Locate the cell with the specified text and output its [X, Y] center coordinate. 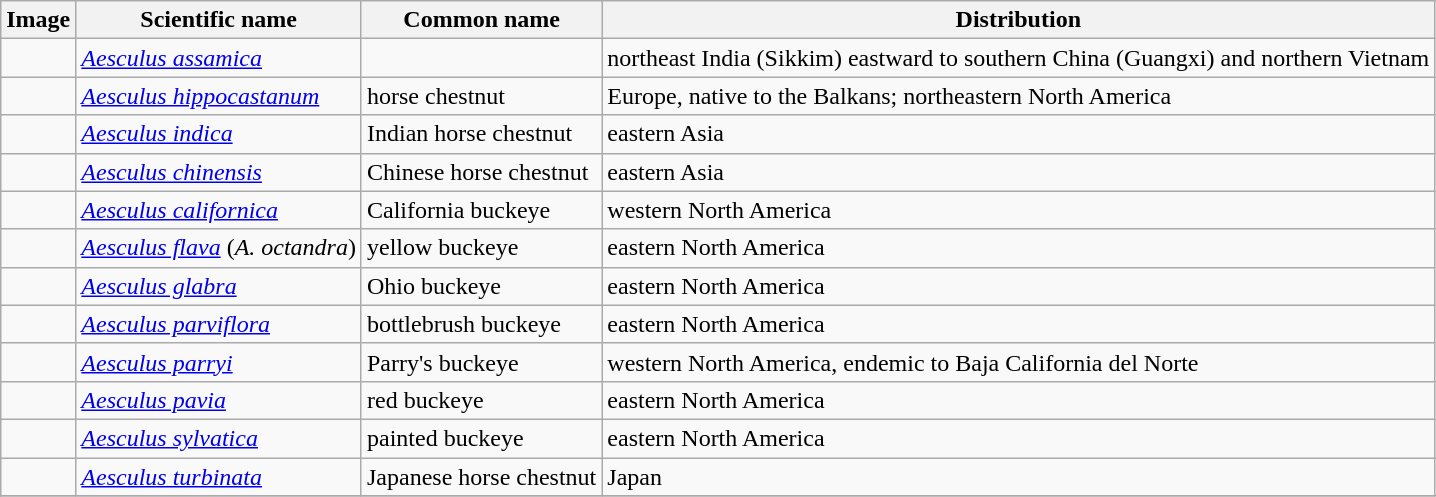
Aesculus flava (A. octandra) [219, 248]
Aesculus indica [219, 134]
Distribution [1018, 20]
California buckeye [481, 210]
Chinese horse chestnut [481, 172]
Common name [481, 20]
Aesculus pavia [219, 400]
Europe, native to the Balkans; northeastern North America [1018, 96]
Aesculus parviflora [219, 324]
Japan [1018, 477]
Aesculus sylvatica [219, 438]
red buckeye [481, 400]
Aesculus californica [219, 210]
horse chestnut [481, 96]
yellow buckeye [481, 248]
bottlebrush buckeye [481, 324]
western North America, endemic to Baja California del Norte [1018, 362]
painted buckeye [481, 438]
Aesculus parryi [219, 362]
Aesculus turbinata [219, 477]
Aesculus hippocastanum [219, 96]
Aesculus glabra [219, 286]
Aesculus chinensis [219, 172]
Indian horse chestnut [481, 134]
Image [38, 20]
western North America [1018, 210]
Scientific name [219, 20]
Aesculus assamica [219, 58]
Ohio buckeye [481, 286]
northeast India (Sikkim) eastward to southern China (Guangxi) and northern Vietnam [1018, 58]
Parry's buckeye [481, 362]
Japanese horse chestnut [481, 477]
